Return [x, y] of the center of cell containing provided text 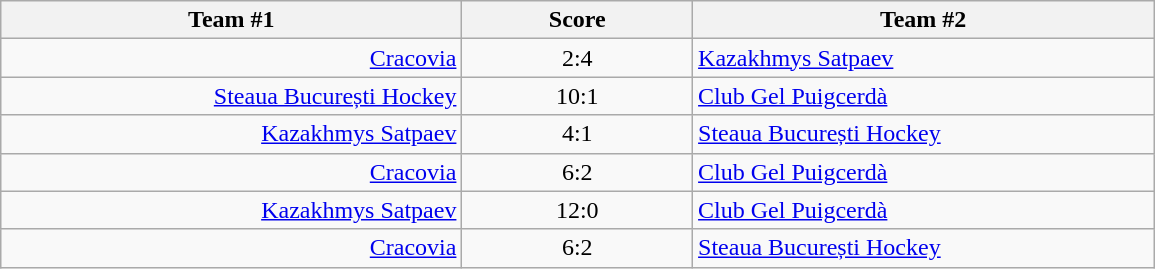
12:0 [578, 210]
4:1 [578, 134]
Team #2 [924, 20]
10:1 [578, 96]
Team #1 [232, 20]
Score [578, 20]
2:4 [578, 58]
